Output the [X, Y] coordinate of the center of the cell containing the given text.  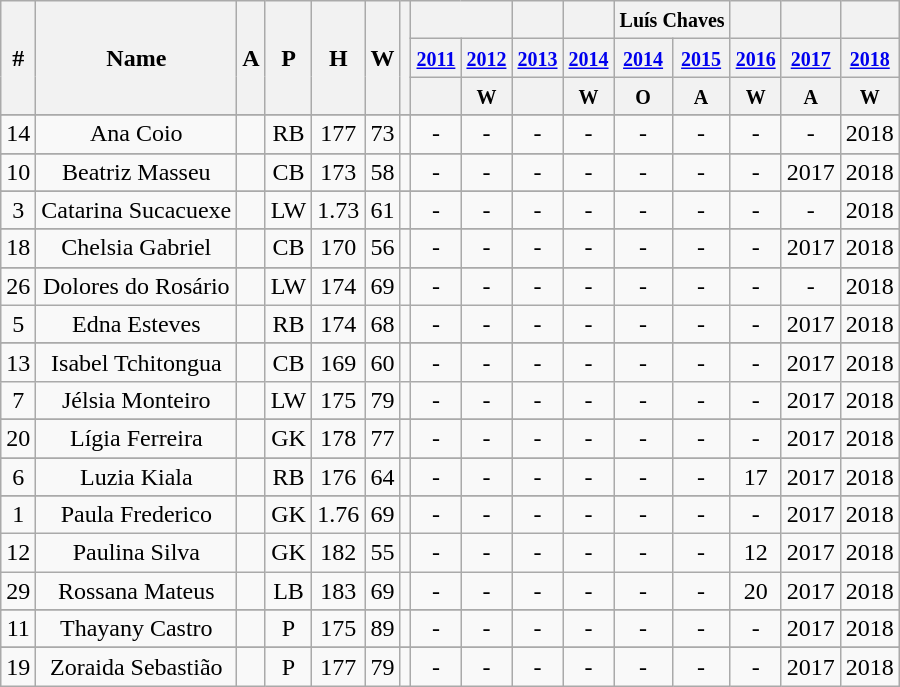
Isabel Tchitongua [136, 362]
178 [338, 438]
182 [338, 553]
1.73 [338, 210]
2012 [486, 58]
56 [382, 248]
68 [382, 324]
10 [18, 172]
176 [338, 477]
17 [756, 477]
173 [338, 172]
77 [382, 438]
2013 [538, 58]
61 [382, 210]
Jélsia Monteiro [136, 400]
Thayany Castro [136, 629]
29 [18, 591]
Luzia Kiala [136, 477]
58 [382, 172]
18 [18, 248]
2016 [756, 58]
Ana Coio [136, 134]
Dolores do Rosário [136, 286]
Paulina Silva [136, 553]
19 [18, 667]
73 [382, 134]
1.76 [338, 515]
26 [18, 286]
Paula Frederico [136, 515]
2015 [701, 58]
Catarina Sucacuexe [136, 210]
O [643, 96]
13 [18, 362]
Zoraida Sebastião [136, 667]
# [18, 58]
169 [338, 362]
64 [382, 477]
2011 [436, 58]
Chelsia Gabriel [136, 248]
1 [18, 515]
Lígia Ferreira [136, 438]
Edna Esteves [136, 324]
Luís Chaves [672, 20]
6 [18, 477]
170 [338, 248]
H [338, 58]
Name [136, 58]
11 [18, 629]
3 [18, 210]
60 [382, 362]
89 [382, 629]
7 [18, 400]
LB [288, 591]
Rossana Mateus [136, 591]
183 [338, 591]
Beatriz Masseu [136, 172]
55 [382, 553]
5 [18, 324]
14 [18, 134]
